Provide the [x, y] coordinate of the cell's center where the given text is located.  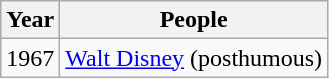
Year [30, 20]
Walt Disney (posthumous) [194, 58]
1967 [30, 58]
People [194, 20]
